Determine the (X, Y) coordinate at the center of the cell enclosing the given text.  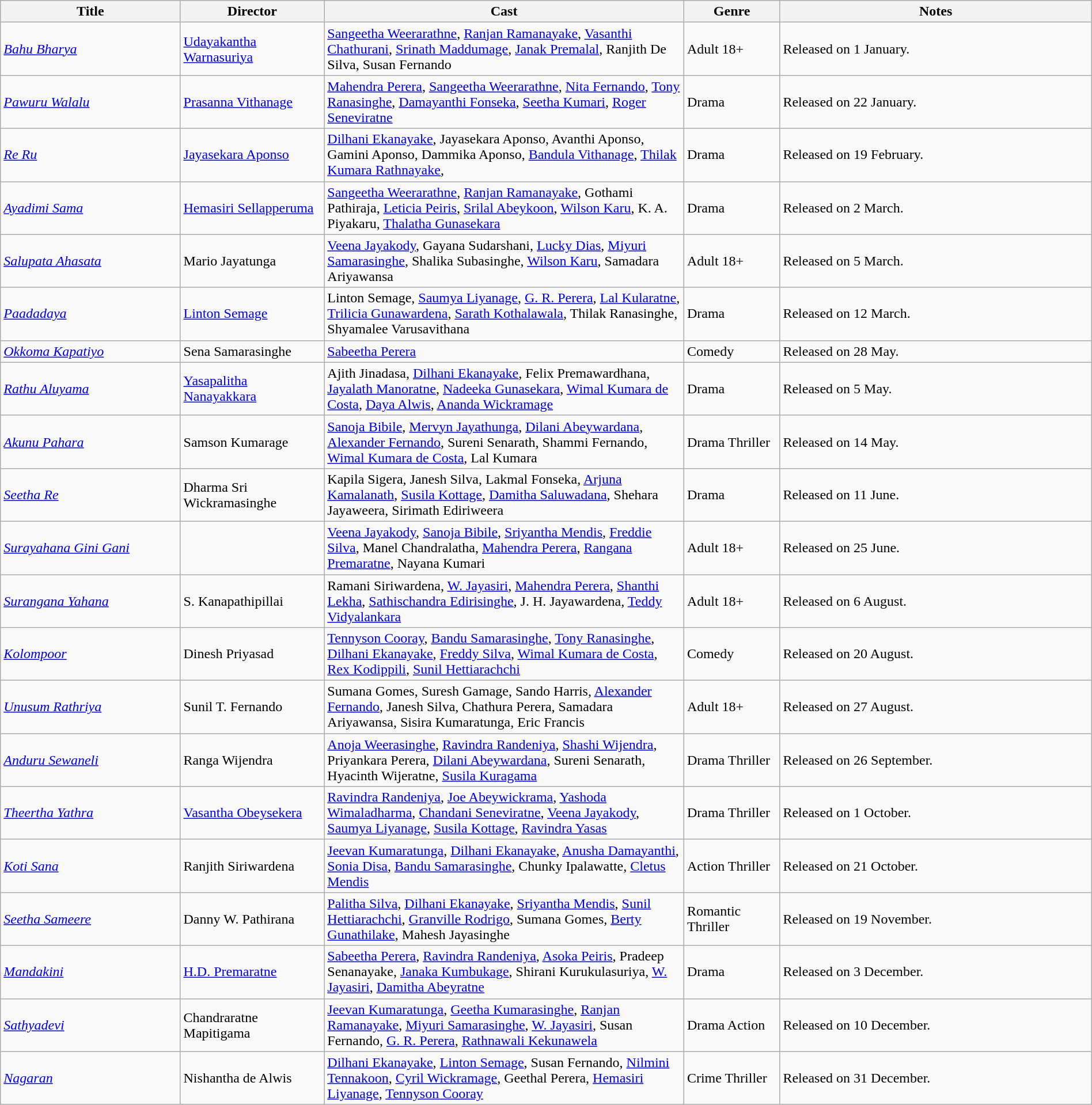
Sanoja Bibile, Mervyn Jayathunga, Dilani Abeywardana, Alexander Fernando, Sureni Senarath, Shammi Fernando, Wimal Kumara de Costa, Lal Kumara (505, 442)
Released on 21 October. (935, 866)
Sena Samarasinghe (252, 351)
Ranga Wijendra (252, 760)
Surayahana Gini Gani (90, 548)
Linton Semage, Saumya Liyanage, G. R. Perera, Lal Kularatne, Trilicia Gunawardena, Sarath Kothalawala, Thilak Ranasinghe, Shyamalee Varusavithana (505, 314)
Ramani Siriwardena, W. Jayasiri, Mahendra Perera, Shanthi Lekha, Sathischandra Edirisinghe, J. H. Jayawardena, Teddy Vidyalankara (505, 601)
Mandakini (90, 972)
Director (252, 12)
Dilhani Ekanayake, Linton Semage, Susan Fernando, Nilmini Tennakoon, Cyril Wickramage, Geethal Perera, Hemasiri Liyanage, Tennyson Cooray (505, 1078)
Linton Semage (252, 314)
Released on 10 December. (935, 1025)
Ajith Jinadasa, Dilhani Ekanayake, Felix Premawardhana, Jayalath Manoratne, Nadeeka Gunasekara, Wimal Kumara de Costa, Daya Alwis, Ananda Wickramage (505, 389)
Seetha Sameere (90, 919)
Released on 19 February. (935, 155)
Ranjith Siriwardena (252, 866)
Released on 31 December. (935, 1078)
Udayakantha Warnasuriya (252, 49)
Samson Kumarage (252, 442)
Released on 5 May. (935, 389)
Released on 27 August. (935, 707)
H.D. Premaratne (252, 972)
Jeevan Kumaratunga, Dilhani Ekanayake, Anusha Damayanthi, Sonia Disa, Bandu Samarasinghe, Chunky Ipalawatte, Cletus Mendis (505, 866)
Sathyadevi (90, 1025)
Sabeetha Perera (505, 351)
Unusum Rathriya (90, 707)
Released on 1 January. (935, 49)
Released on 2 March. (935, 208)
Palitha Silva, Dilhani Ekanayake, Sriyantha Mendis, Sunil Hettiarachchi, Granville Rodrigo, Sumana Gomes, Berty Gunathilake, Mahesh Jayasinghe (505, 919)
Rathu Aluyama (90, 389)
Dilhani Ekanayake, Jayasekara Aponso, Avanthi Aponso, Gamini Aponso, Dammika Aponso, Bandula Vithanage, Thilak Kumara Rathnayake, (505, 155)
Released on 12 March. (935, 314)
Salupata Ahasata (90, 261)
Drama Action (731, 1025)
Released on 3 December. (935, 972)
Released on 1 October. (935, 813)
Released on 11 June. (935, 495)
Released on 20 August. (935, 654)
Mario Jayatunga (252, 261)
Jeevan Kumaratunga, Geetha Kumarasinghe, Ranjan Ramanayake, Miyuri Samarasinghe, W. Jayasiri, Susan Fernando, G. R. Perera, Rathnawali Kekunawela (505, 1025)
Crime Thriller (731, 1078)
Chandraratne Mapitigama (252, 1025)
Nagaran (90, 1078)
Ayadimi Sama (90, 208)
Released on 19 November. (935, 919)
S. Kanapathipillai (252, 601)
Re Ru (90, 155)
Sabeetha Perera, Ravindra Randeniya, Asoka Peiris, Pradeep Senanayake, Janaka Kumbukage, Shirani Kurukulasuriya, W. Jayasiri, Damitha Abeyratne (505, 972)
Theertha Yathra (90, 813)
Bahu Bharya (90, 49)
Title (90, 12)
Dharma Sri Wickramasinghe (252, 495)
Anduru Sewaneli (90, 760)
Kolompoor (90, 654)
Sangeetha Weerarathne, Ranjan Ramanayake, Gothami Pathiraja, Leticia Peiris, Srilal Abeykoon, Wilson Karu, K. A. Piyakaru, Thalatha Gunasekara (505, 208)
Released on 28 May. (935, 351)
Paadadaya (90, 314)
Mahendra Perera, Sangeetha Weerarathne, Nita Fernando, Tony Ranasinghe, Damayanthi Fonseka, Seetha Kumari, Roger Seneviratne (505, 102)
Akunu Pahara (90, 442)
Action Thriller (731, 866)
Danny W. Pathirana (252, 919)
Released on 14 May. (935, 442)
Released on 25 June. (935, 548)
Notes (935, 12)
Sangeetha Weerarathne, Ranjan Ramanayake, Vasanthi Chathurani, Srinath Maddumage, Janak Premalal, Ranjith De Silva, Susan Fernando (505, 49)
Tennyson Cooray, Bandu Samarasinghe, Tony Ranasinghe, Dilhani Ekanayake, Freddy Silva, Wimal Kumara de Costa, Rex Kodippili, Sunil Hettiarachchi (505, 654)
Sunil T. Fernando (252, 707)
Hemasiri Sellapperuma (252, 208)
Cast (505, 12)
Kapila Sigera, Janesh Silva, Lakmal Fonseka, Arjuna Kamalanath, Susila Kottage, Damitha Saluwadana, Shehara Jayaweera, Sirimath Ediriweera (505, 495)
Sumana Gomes, Suresh Gamage, Sando Harris, Alexander Fernando, Janesh Silva, Chathura Perera, Samadara Ariyawansa, Sisira Kumaratunga, Eric Francis (505, 707)
Veena Jayakody, Gayana Sudarshani, Lucky Dias, Miyuri Samarasinghe, Shalika Subasinghe, Wilson Karu, Samadara Ariyawansa (505, 261)
Prasanna Vithanage (252, 102)
Romantic Thriller (731, 919)
Released on 22 January. (935, 102)
Pawuru Walalu (90, 102)
Seetha Re (90, 495)
Dinesh Priyasad (252, 654)
Ravindra Randeniya, Joe Abeywickrama, Yashoda Wimaladharma, Chandani Seneviratne, Veena Jayakody, Saumya Liyanage, Susila Kottage, Ravindra Yasas (505, 813)
Genre (731, 12)
Nishantha de Alwis (252, 1078)
Anoja Weerasinghe, Ravindra Randeniya, Shashi Wijendra, Priyankara Perera, Dilani Abeywardana, Sureni Senarath, Hyacinth Wijeratne, Susila Kuragama (505, 760)
Released on 26 September. (935, 760)
Veena Jayakody, Sanoja Bibile, Sriyantha Mendis, Freddie Silva, Manel Chandralatha, Mahendra Perera, Rangana Premaratne, Nayana Kumari (505, 548)
Released on 6 August. (935, 601)
Jayasekara Aponso (252, 155)
Yasapalitha Nanayakkara (252, 389)
Okkoma Kapatiyo (90, 351)
Released on 5 March. (935, 261)
Koti Sana (90, 866)
Vasantha Obeysekera (252, 813)
Surangana Yahana (90, 601)
